Return (X, Y) of the center of cell containing provided text 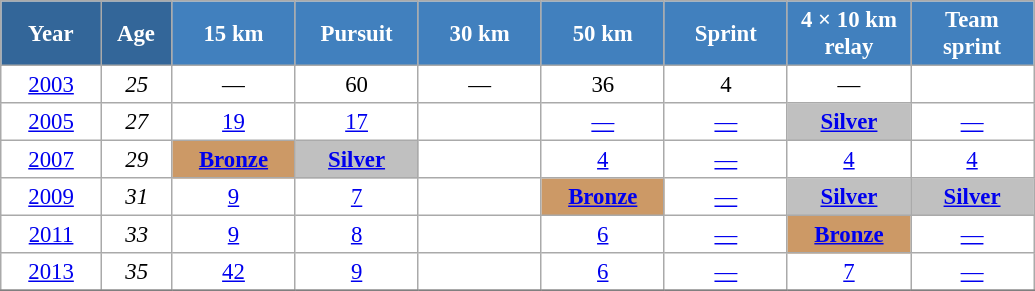
36 (602, 85)
17 (356, 122)
30 km (480, 34)
Team sprint (972, 34)
2007 (52, 160)
Pursuit (356, 34)
27 (136, 122)
8 (356, 235)
50 km (602, 34)
31 (136, 197)
29 (136, 160)
2011 (52, 235)
Year (52, 34)
25 (136, 85)
2005 (52, 122)
2003 (52, 85)
19 (234, 122)
60 (356, 85)
7 (356, 197)
33 (136, 235)
15 km (234, 34)
2009 (52, 197)
Age (136, 34)
Sprint (726, 34)
6 (602, 235)
4 × 10 km relay (848, 34)
